Determine the (X, Y) coordinate at the center of the cell enclosing the given text.  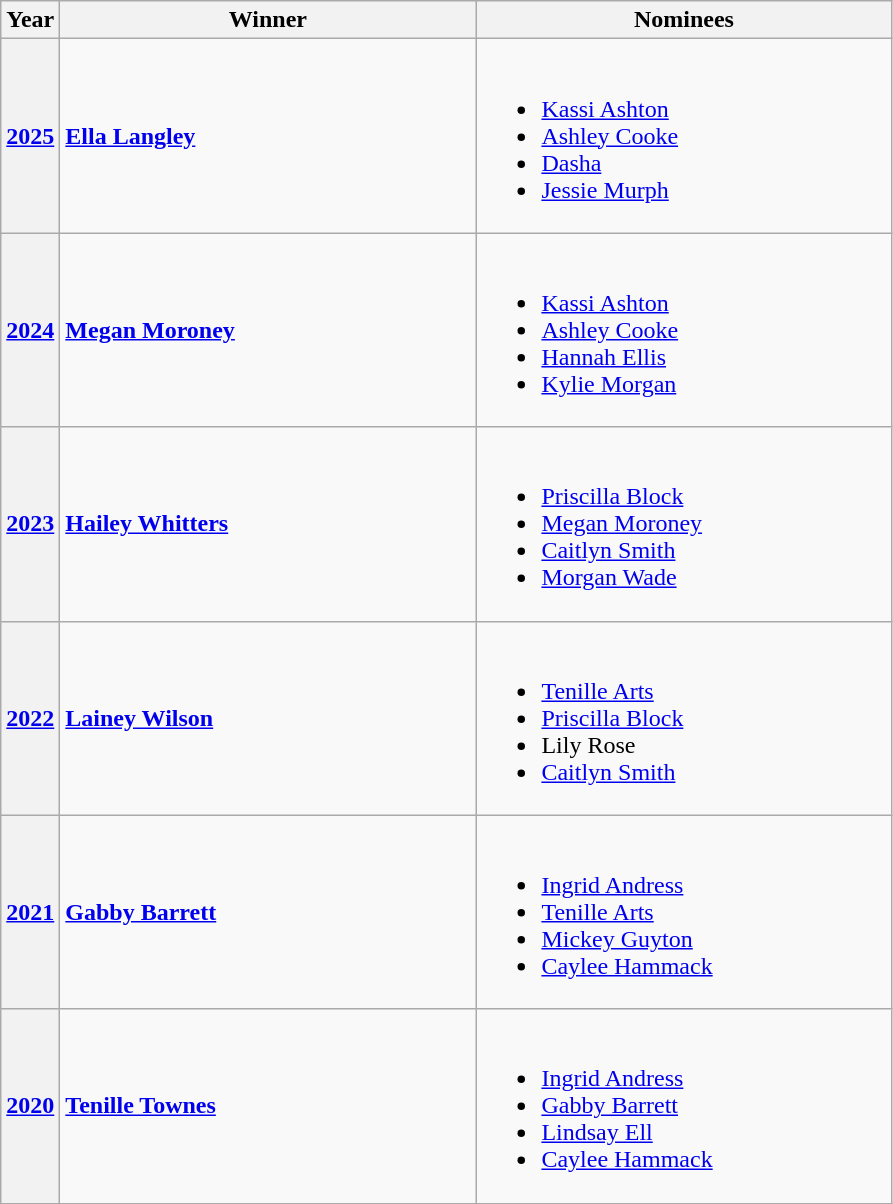
Lainey Wilson (268, 718)
Kassi AshtonAshley CookeHannah EllisKylie Morgan (684, 330)
Ingrid AndressTenille ArtsMickey GuytonCaylee Hammack (684, 912)
Nominees (684, 20)
Gabby Barrett (268, 912)
2024 (30, 330)
Hailey Whitters (268, 524)
2023 (30, 524)
Kassi AshtonAshley CookeDashaJessie Murph (684, 136)
2021 (30, 912)
Ella Langley (268, 136)
Tenille Townes (268, 1106)
Megan Moroney (268, 330)
Year (30, 20)
Priscilla BlockMegan MoroneyCaitlyn SmithMorgan Wade (684, 524)
2020 (30, 1106)
2022 (30, 718)
Ingrid AndressGabby BarrettLindsay EllCaylee Hammack (684, 1106)
2025 (30, 136)
Tenille ArtsPriscilla BlockLily RoseCaitlyn Smith (684, 718)
Winner (268, 20)
